Determine the (x, y) coordinate at the center of the cell enclosing the given text.  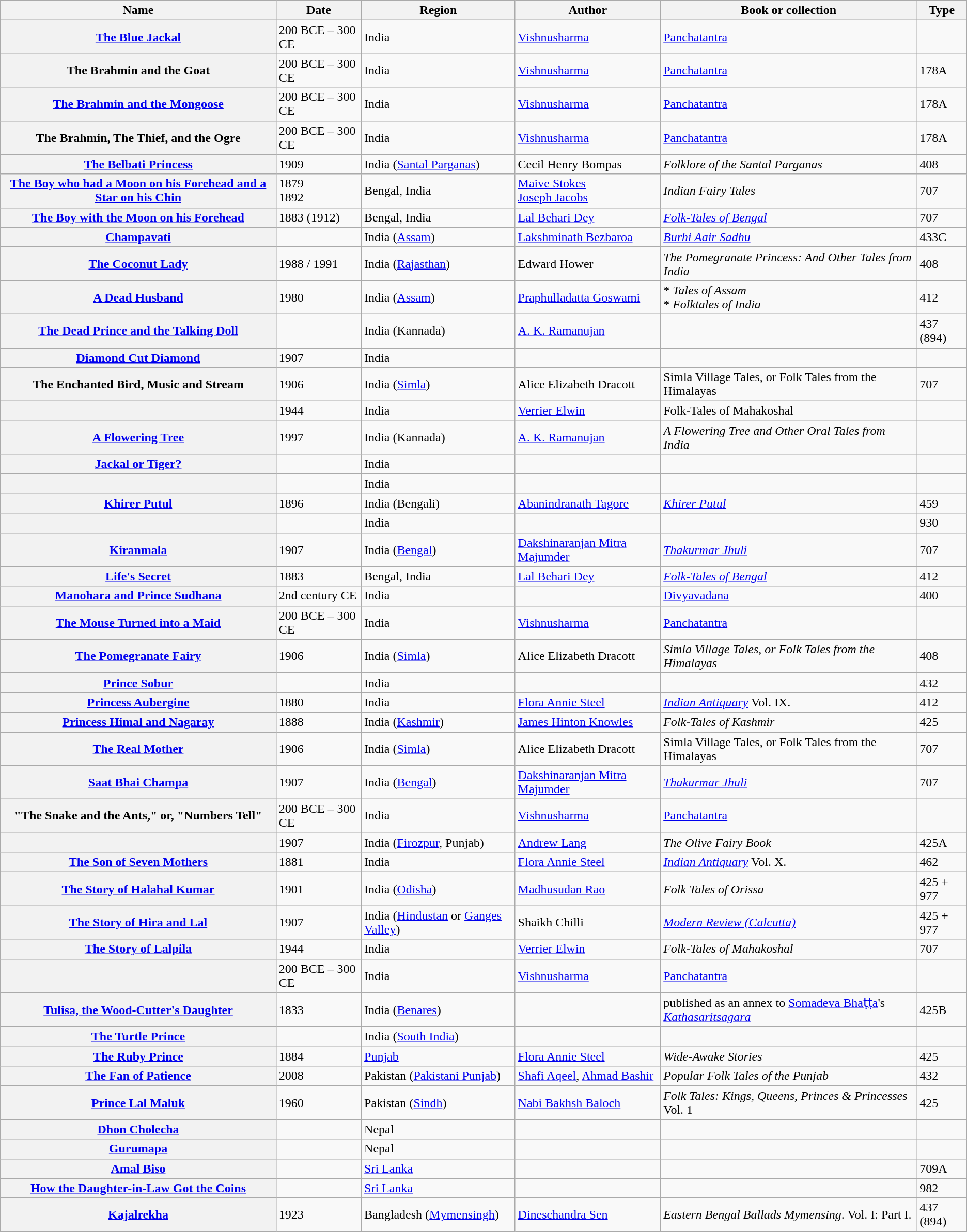
Divyavadana (789, 596)
1923 (318, 1214)
Madhusudan Rao (588, 889)
2008 (318, 1076)
Tulisa, the Wood-Cutter's Daughter (138, 1010)
Wide-Awake Stories (789, 1056)
Folk Tales: Kings, Queens, Princes & Princesses Vol. 1 (789, 1103)
930 (942, 523)
The Olive Fairy Book (789, 843)
Type (942, 10)
400 (942, 596)
Andrew Lang (588, 843)
The Fan of Patience (138, 1076)
The Ruby Prince (138, 1056)
James Hinton Knowles (588, 722)
* Tales of Assam * Folktales of India (789, 297)
The Brahmin, The Thief, and the Ogre (138, 137)
459 (942, 503)
1884 (318, 1056)
Lakshminath Bezbaroa (588, 237)
1980 (318, 297)
Kiranmala (138, 549)
Life's Secret (138, 576)
India (Odisha) (439, 889)
1909 (318, 164)
India (Firozpur, Punjab) (439, 843)
The Story of Hira and Lal (138, 922)
India (Santal Parganas) (439, 164)
1880 (318, 702)
Author (588, 10)
The Brahmin and the Mongoose (138, 104)
425A (942, 843)
Edward Hower (588, 263)
The Coconut Lady (138, 263)
1888 (318, 722)
Folk-Tales of Kashmir (789, 722)
The Mouse Turned into a Maid (138, 623)
Maive Stokes Joseph Jacobs (588, 191)
India (Rajasthan) (439, 263)
2nd century CE (318, 596)
published as an annex to Somadeva Bhaṭṭa's Kathasaritsagara (789, 1010)
The Son of Seven Mothers (138, 862)
Princess Himal and Nagaray (138, 722)
A Dead Husband (138, 297)
The Real Mother (138, 749)
The Story of Lalpila (138, 949)
Champavati (138, 237)
The Boy with the Moon on his Forehead (138, 217)
1997 (318, 438)
Dhon Cholecha (138, 1129)
Pakistan (Sindh) (439, 1103)
Dineschandra Sen (588, 1214)
1833 (318, 1010)
The Brahmin and the Goat (138, 70)
Diamond Cut Diamond (138, 358)
1960 (318, 1103)
Indian Antiquary Vol. IX. (789, 702)
A Flowering Tree (138, 438)
Folk Tales of Orissa (789, 889)
Punjab (439, 1056)
425B (942, 1010)
Bangladesh (Mymensingh) (439, 1214)
Pakistan (Pakistani Punjab) (439, 1076)
433C (942, 237)
Eastern Bengal Ballads Mymensing. Vol. I: Part I. (789, 1214)
462 (942, 862)
The Boy who had a Moon on his Forehead and a Star on his Chin (138, 191)
The Blue Jackal (138, 37)
Date (318, 10)
The Pomegranate Princess: And Other Tales from India (789, 263)
709A (942, 1168)
Indian Fairy Tales (789, 191)
1881 (318, 862)
The Turtle Prince (138, 1037)
1896 (318, 503)
India (Bengali) (439, 503)
India (Kashmir) (439, 722)
1883 (318, 576)
Book or collection (789, 10)
Amal Biso (138, 1168)
The Story of Halahal Kumar (138, 889)
982 (942, 1188)
Nabi Bakhsh Baloch (588, 1103)
Indian Antiquary Vol. X. (789, 862)
1901 (318, 889)
Region (439, 10)
Kajalrekha (138, 1214)
Burhi Aair Sadhu (789, 237)
Cecil Henry Bompas (588, 164)
Prince Sobur (138, 683)
The Dead Prince and the Talking Doll (138, 330)
The Enchanted Bird, Music and Stream (138, 384)
Saat Bhai Champa (138, 783)
A Flowering Tree and Other Oral Tales from India (789, 438)
Princess Aubergine (138, 702)
Name (138, 10)
Shafi Aqeel, Ahmad Bashir (588, 1076)
The Belbati Princess (138, 164)
Prince Lal Maluk (138, 1103)
How the Daughter-in-Law Got the Coins (138, 1188)
1883 (1912) (318, 217)
India (South India) (439, 1037)
1988 / 1991 (318, 263)
Manohara and Prince Sudhana (138, 596)
"The Snake and the Ants," or, "Numbers Tell" (138, 816)
Gurumapa (138, 1149)
Jackal or Tiger? (138, 464)
India (Hindustan or Ganges Valley) (439, 922)
Abanindranath Tagore (588, 503)
Modern Review (Calcutta) (789, 922)
India (Benares) (439, 1010)
Popular Folk Tales of the Punjab (789, 1076)
Praphulladatta Goswami (588, 297)
Folklore of the Santal Parganas (789, 164)
1879 1892 (318, 191)
The Pomegranate Fairy (138, 656)
Shaikh Chilli (588, 922)
